Detect which cell encompasses the target text, then output its (X, Y) center coordinate. 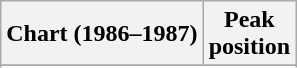
Peak position (249, 34)
Chart (1986–1987) (102, 34)
